Extract the (X, Y) coordinate from the center of the cell holding the provided text.  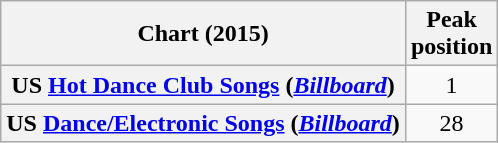
US Dance/Electronic Songs (Billboard) (204, 123)
1 (451, 85)
Peakposition (451, 34)
US Hot Dance Club Songs (Billboard) (204, 85)
28 (451, 123)
Chart (2015) (204, 34)
